Provide the (X, Y) coordinate of the cell's center where the given text is located.  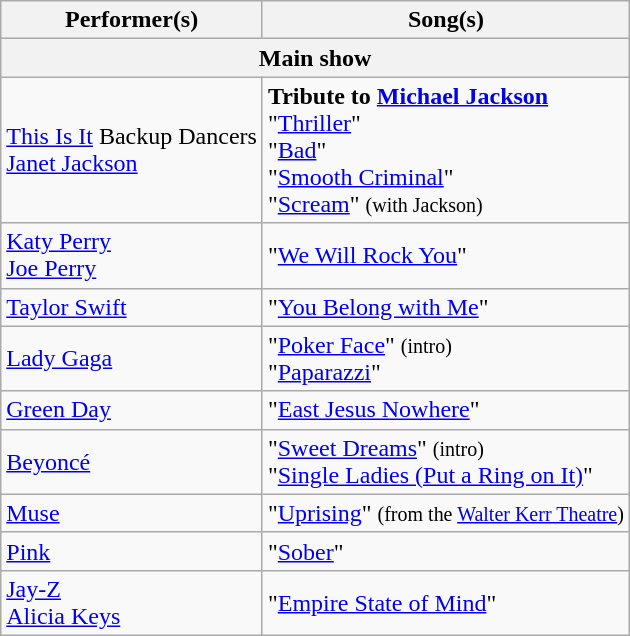
Song(s) (446, 20)
"You Belong with Me" (446, 307)
Performer(s) (132, 20)
"Uprising" (from the Walter Kerr Theatre) (446, 513)
Katy PerryJoe Perry (132, 256)
Green Day (132, 410)
"Sweet Dreams" (intro)"Single Ladies (Put a Ring on It)" (446, 462)
Taylor Swift (132, 307)
"We Will Rock You" (446, 256)
"Poker Face" (intro)"Paparazzi" (446, 358)
"East Jesus Nowhere" (446, 410)
Muse (132, 513)
"Empire State of Mind" (446, 602)
"Sober" (446, 551)
Beyoncé (132, 462)
Tribute to Michael Jackson"Thriller""Bad""Smooth Criminal""Scream" (with Jackson) (446, 150)
This Is It Backup DancersJanet Jackson (132, 150)
Main show (316, 58)
Lady Gaga (132, 358)
Pink (132, 551)
Jay-ZAlicia Keys (132, 602)
